Find where the given text appears and provide that cell's center as [X, Y] coordinate. 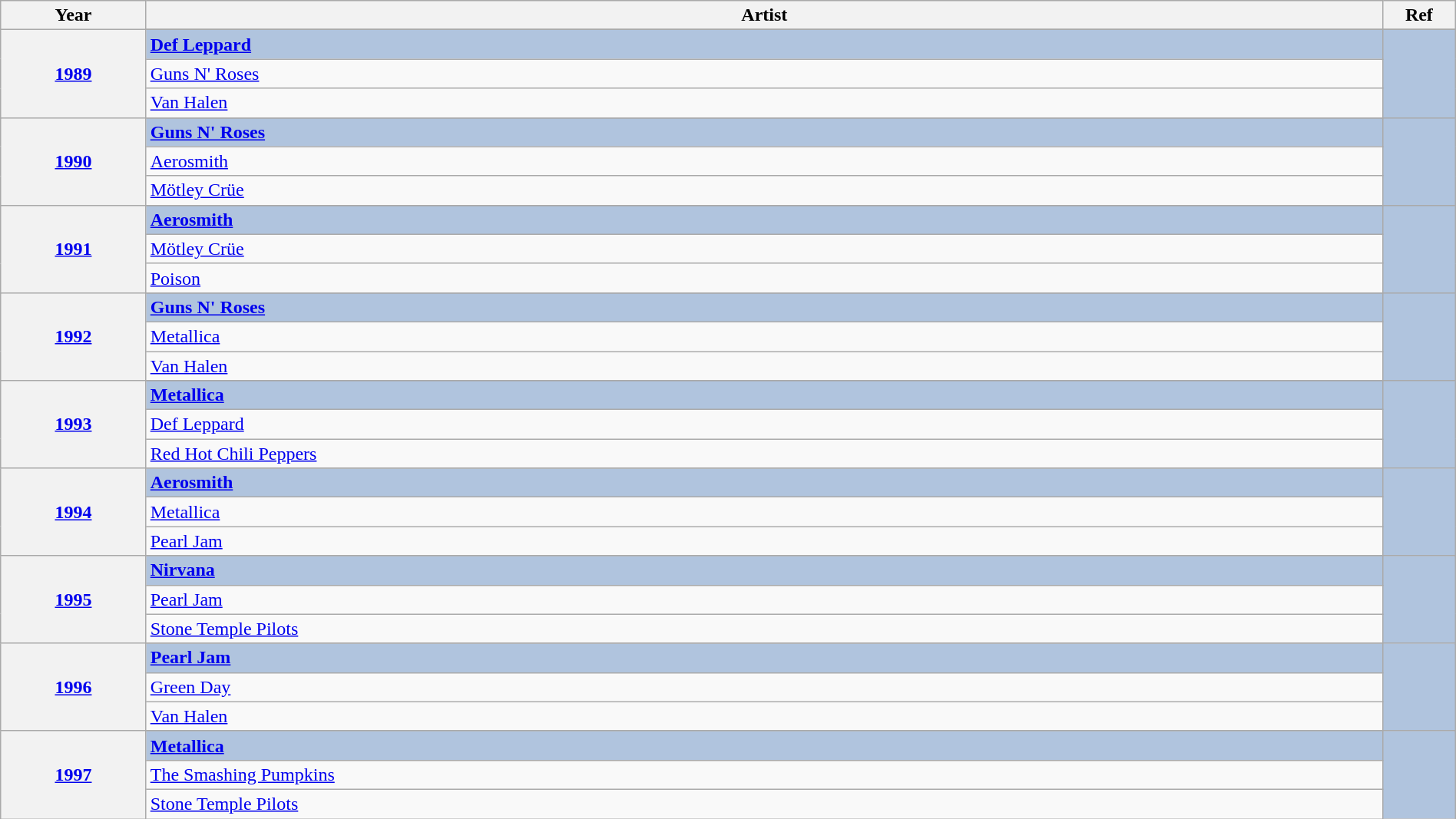
1989 [74, 74]
1991 [74, 249]
1992 [74, 336]
1993 [74, 424]
1997 [74, 774]
Artist [764, 15]
Red Hot Chili Peppers [764, 454]
The Smashing Pumpkins [764, 774]
Nirvana [764, 570]
Ref [1419, 15]
1990 [74, 161]
1995 [74, 599]
1996 [74, 687]
1994 [74, 512]
Poison [764, 278]
Year [74, 15]
Green Day [764, 687]
